Capture the cell that displays the provided text and extract its [x, y] central coordinate. 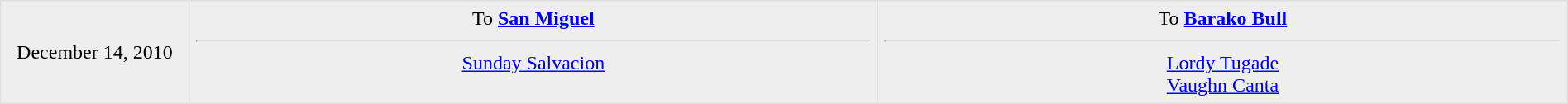
To San MiguelSunday Salvacion [533, 52]
December 14, 2010 [94, 52]
To Barako BullLordy TugadeVaughn Canta [1223, 52]
